From the cell containing the given text, extract its center point as (x, y) coordinate. 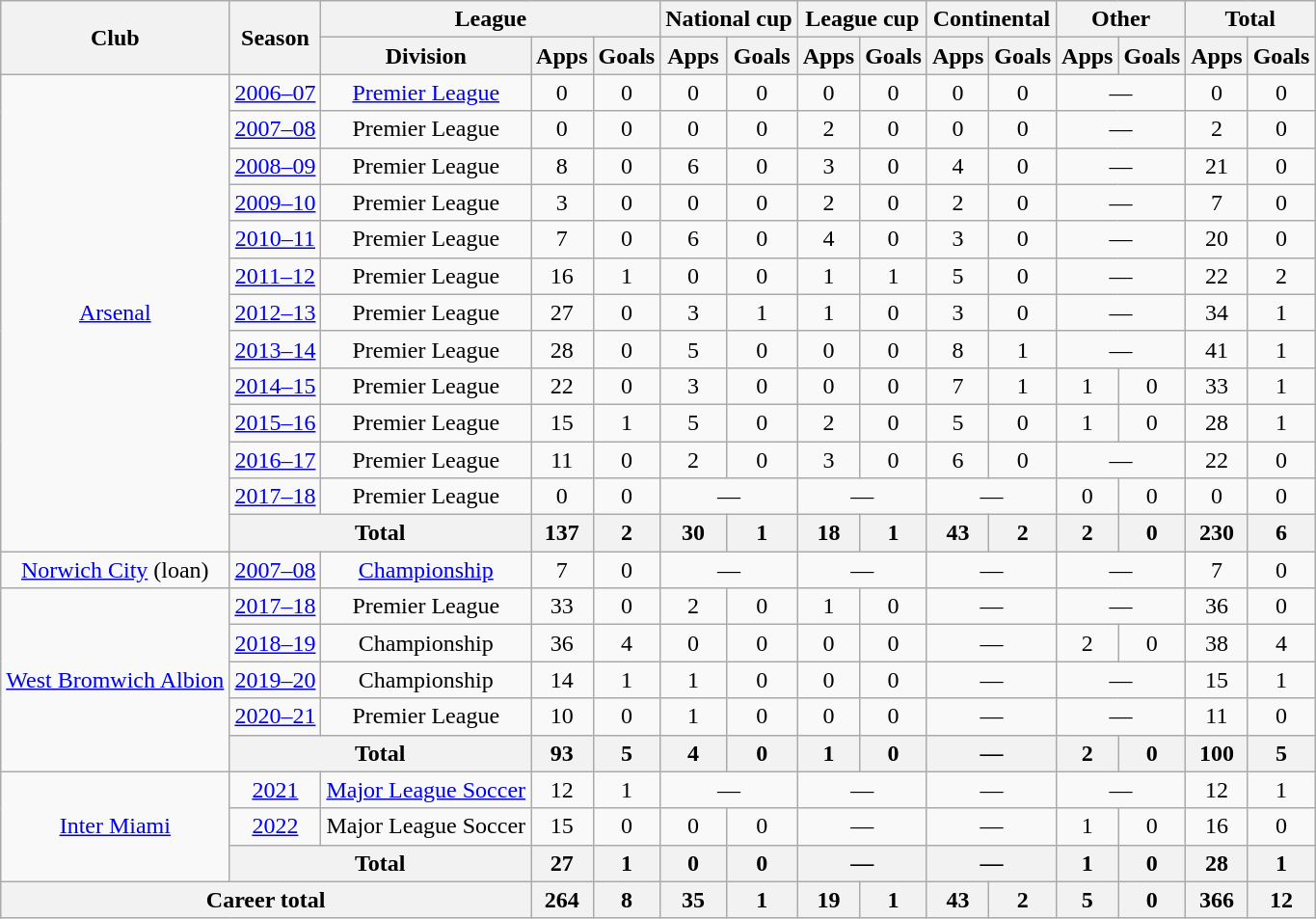
Inter Miami (116, 826)
League cup (862, 19)
Club (116, 38)
264 (562, 900)
18 (828, 533)
137 (562, 533)
Continental (991, 19)
100 (1217, 753)
2022 (276, 826)
2021 (276, 790)
30 (693, 533)
19 (828, 900)
Season (276, 38)
2015–16 (276, 422)
Arsenal (116, 312)
14 (562, 680)
230 (1217, 533)
35 (693, 900)
10 (562, 716)
2008–09 (276, 166)
Career total (266, 900)
41 (1217, 349)
2013–14 (276, 349)
366 (1217, 900)
34 (1217, 312)
2011–12 (276, 276)
38 (1217, 643)
Norwich City (loan) (116, 570)
20 (1217, 239)
2012–13 (276, 312)
2006–07 (276, 93)
League (491, 19)
2010–11 (276, 239)
2020–21 (276, 716)
National cup (729, 19)
2014–15 (276, 386)
2018–19 (276, 643)
Other (1121, 19)
21 (1217, 166)
2019–20 (276, 680)
West Bromwich Albion (116, 680)
2016–17 (276, 460)
93 (562, 753)
Division (426, 56)
2009–10 (276, 203)
